Scan for the cell matching the given text and deliver its [x, y] coordinate at center. 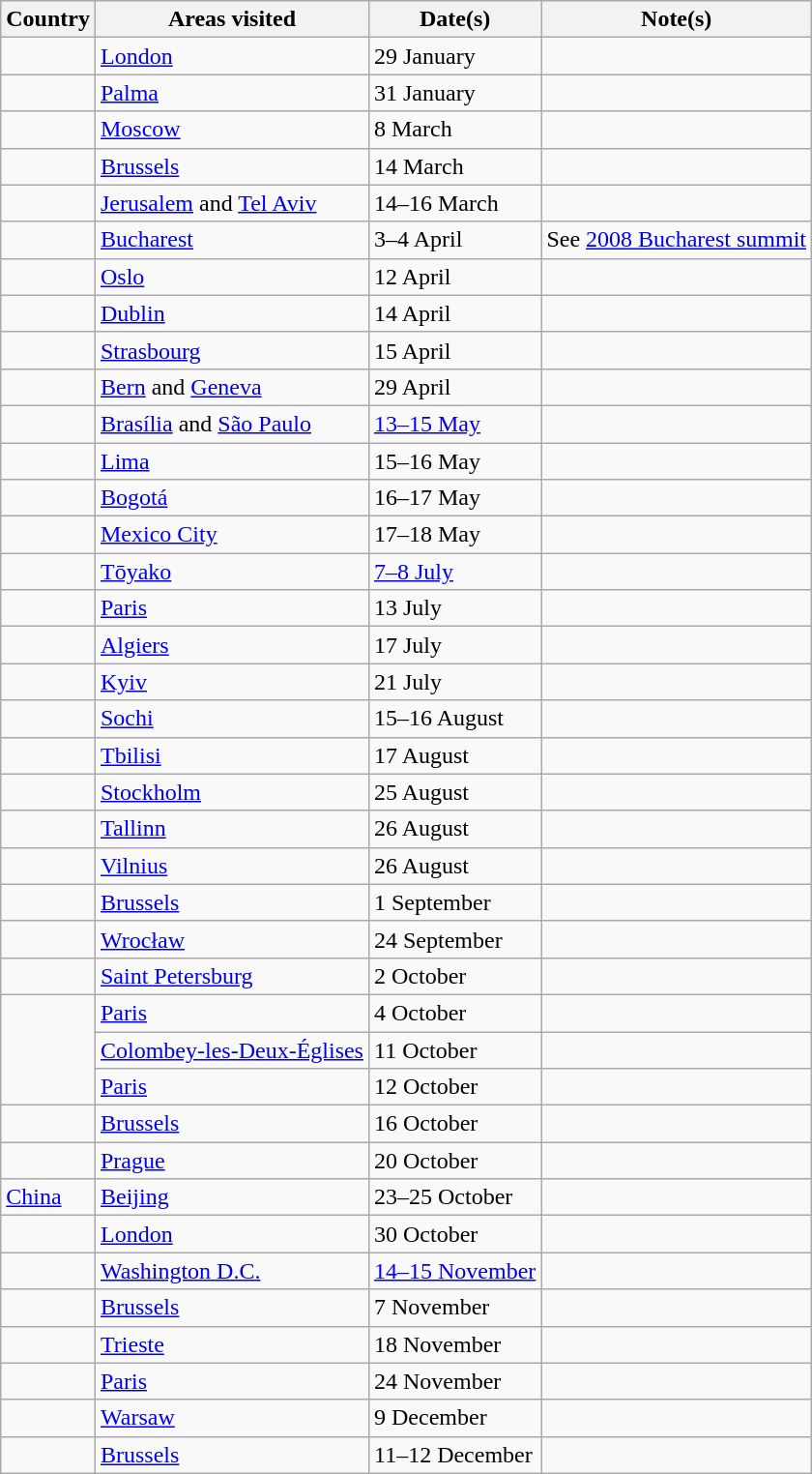
China [48, 1197]
Lima [232, 461]
15 April [454, 350]
25 August [454, 792]
Strasbourg [232, 350]
Jerusalem and Tel Aviv [232, 203]
Tbilisi [232, 755]
Brasília and São Paulo [232, 424]
16 October [454, 1124]
Mexico City [232, 535]
14–15 November [454, 1271]
Tōyako [232, 572]
Note(s) [677, 19]
13 July [454, 608]
Bern and Geneva [232, 387]
Washington D.C. [232, 1271]
17 July [454, 645]
Kyiv [232, 682]
7 November [454, 1308]
Dublin [232, 313]
16–17 May [454, 498]
24 September [454, 939]
Stockholm [232, 792]
29 April [454, 387]
14 March [454, 166]
See 2008 Bucharest summit [677, 240]
Palma [232, 93]
17 August [454, 755]
8 March [454, 130]
Beijing [232, 1197]
24 November [454, 1381]
Prague [232, 1161]
21 July [454, 682]
9 December [454, 1418]
Sochi [232, 719]
Oslo [232, 277]
14 April [454, 313]
12 October [454, 1087]
15–16 August [454, 719]
20 October [454, 1161]
Moscow [232, 130]
Bogotá [232, 498]
Algiers [232, 645]
Date(s) [454, 19]
17–18 May [454, 535]
Vilnius [232, 866]
Colombey-les-Deux-Églises [232, 1049]
Saint Petersburg [232, 976]
15–16 May [454, 461]
11–12 December [454, 1455]
23–25 October [454, 1197]
7–8 July [454, 572]
31 January [454, 93]
11 October [454, 1049]
14–16 March [454, 203]
18 November [454, 1344]
Areas visited [232, 19]
Wrocław [232, 939]
29 January [454, 56]
Country [48, 19]
3–4 April [454, 240]
13–15 May [454, 424]
Trieste [232, 1344]
Tallinn [232, 829]
1 September [454, 902]
4 October [454, 1013]
12 April [454, 277]
2 October [454, 976]
Bucharest [232, 240]
Warsaw [232, 1418]
30 October [454, 1234]
